Locate the cell with the specified text and output its (X, Y) center coordinate. 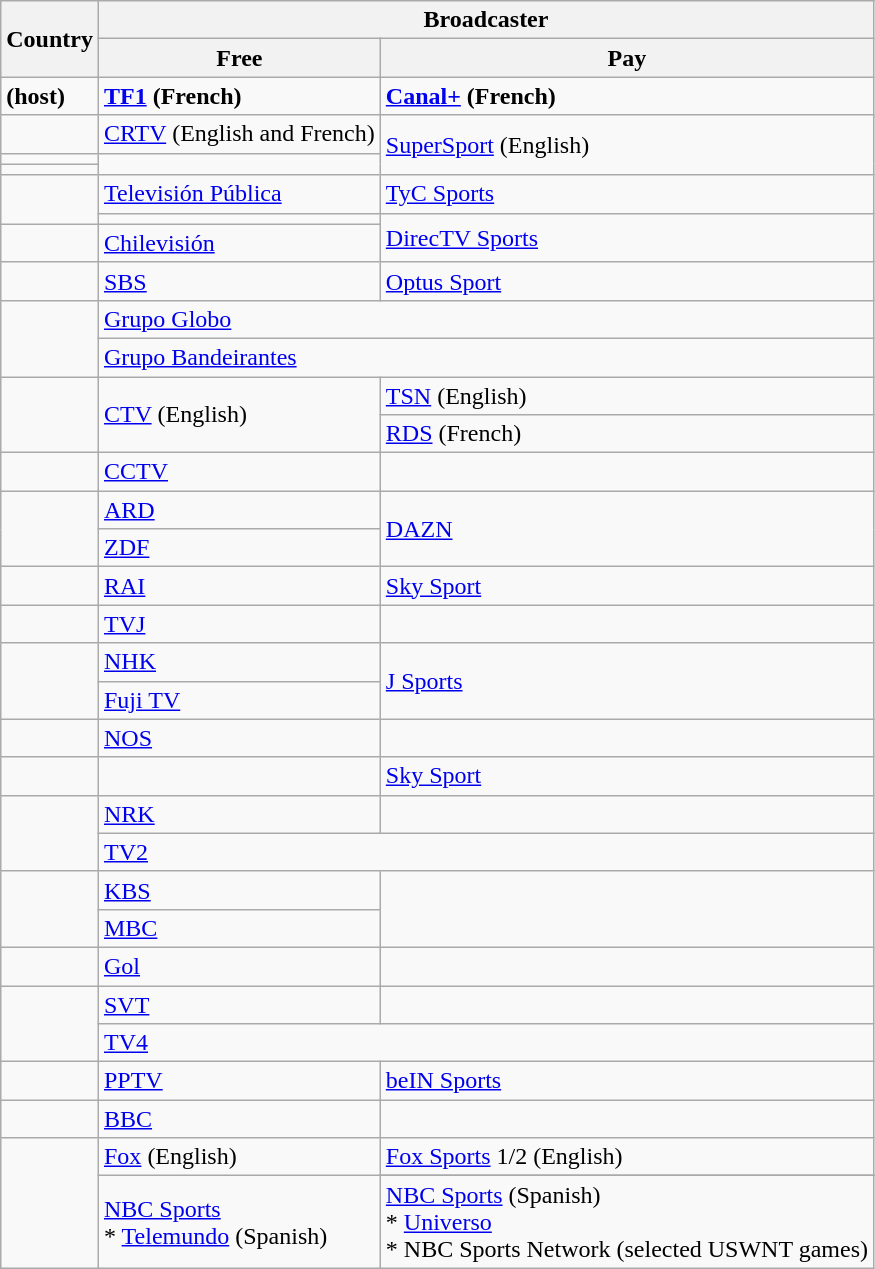
NBC Sports (Spanish) * Universo * NBC Sports Network (selected USWNT games) (626, 1222)
NOS (239, 738)
TV2 (486, 852)
RDS (French) (626, 434)
NBC Sports * Telemundo (Spanish) (239, 1222)
Free (239, 58)
Pay (626, 58)
Gol (239, 966)
Grupo Bandeirantes (486, 357)
TV4 (486, 1043)
PPTV (239, 1081)
Optus Sport (626, 281)
KBS (239, 890)
TVJ (239, 624)
SVT (239, 1005)
Fox Sports 1/2 (English) (626, 1157)
TyC Sports (626, 194)
CTV (English) (239, 414)
Televisión Pública (239, 194)
TSN (English) (626, 395)
Fox (English) (239, 1157)
Fuji TV (239, 700)
TF1 (French) (239, 96)
Broadcaster (486, 20)
Chilevisión (239, 243)
DirecTV Sports (626, 238)
SuperSport (English) (626, 145)
MBC (239, 928)
Country (50, 39)
BBC (239, 1119)
ZDF (239, 548)
DAZN (626, 529)
Grupo Globo (486, 319)
J Sports (626, 681)
SBS (239, 281)
RAI (239, 586)
NHK (239, 662)
Canal+ (French) (626, 96)
CRTV (English and French) (239, 134)
NRK (239, 814)
ARD (239, 510)
beIN Sports (626, 1081)
(host) (50, 96)
CCTV (239, 472)
